For the text-containing cell, return its midpoint in [x, y] coordinate format. 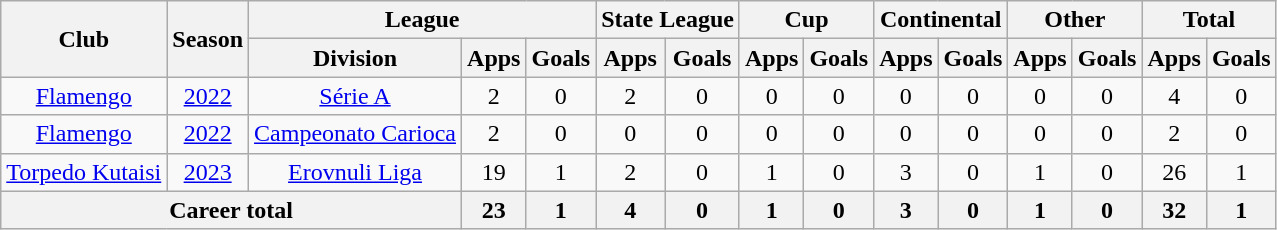
19 [494, 172]
Division [356, 58]
Campeonato Carioca [356, 134]
Club [84, 39]
Torpedo Kutaisi [84, 172]
Continental [941, 20]
League [422, 20]
23 [494, 210]
2023 [208, 172]
26 [1174, 172]
Other [1075, 20]
32 [1174, 210]
Série A [356, 96]
State League [668, 20]
Career total [232, 210]
Total [1209, 20]
Cup [806, 20]
Erovnuli Liga [356, 172]
Season [208, 39]
